Find where the given text appears and provide that cell's center as (x, y) coordinate. 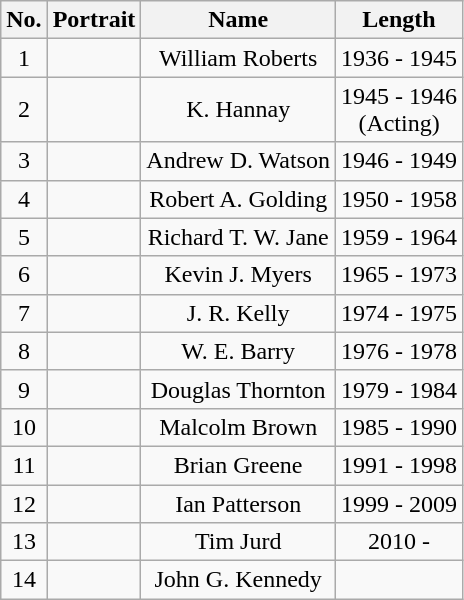
Richard T. W. Jane (238, 237)
Portrait (94, 20)
1965 - 1973 (400, 275)
J. R. Kelly (238, 313)
14 (24, 580)
1945 - 1946(Acting) (400, 110)
7 (24, 313)
1991 - 1998 (400, 465)
Andrew D. Watson (238, 161)
4 (24, 199)
1959 - 1964 (400, 237)
Robert A. Golding (238, 199)
Ian Patterson (238, 503)
13 (24, 542)
1 (24, 58)
Malcolm Brown (238, 427)
10 (24, 427)
K. Hannay (238, 110)
Douglas Thornton (238, 389)
Tim Jurd (238, 542)
8 (24, 351)
9 (24, 389)
1979 - 1984 (400, 389)
Kevin J. Myers (238, 275)
Brian Greene (238, 465)
Length (400, 20)
1974 - 1975 (400, 313)
W. E. Barry (238, 351)
William Roberts (238, 58)
11 (24, 465)
6 (24, 275)
1936 - 1945 (400, 58)
3 (24, 161)
12 (24, 503)
1976 - 1978 (400, 351)
5 (24, 237)
2 (24, 110)
2010 - (400, 542)
1999 - 2009 (400, 503)
No. (24, 20)
1946 - 1949 (400, 161)
John G. Kennedy (238, 580)
1985 - 1990 (400, 427)
Name (238, 20)
1950 - 1958 (400, 199)
